Pinpoint the cell where the given text exists, returning its (X, Y) midpoint coordinate. 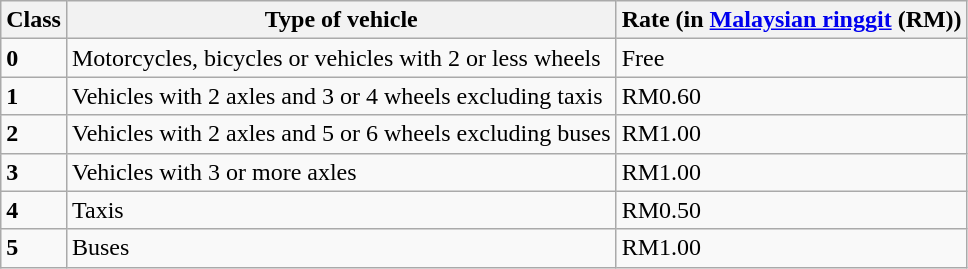
Vehicles with 2 axles and 3 or 4 wheels excluding taxis (341, 96)
Class (34, 20)
2 (34, 134)
Motorcycles, bicycles or vehicles with 2 or less wheels (341, 58)
Vehicles with 2 axles and 5 or 6 wheels excluding buses (341, 134)
Type of vehicle (341, 20)
Rate (in Malaysian ringgit (RM)) (792, 20)
5 (34, 248)
Taxis (341, 210)
4 (34, 210)
3 (34, 172)
RM0.50 (792, 210)
Vehicles with 3 or more axles (341, 172)
Free (792, 58)
Buses (341, 248)
RM0.60 (792, 96)
0 (34, 58)
1 (34, 96)
